For the text-containing cell, return its midpoint in (x, y) coordinate format. 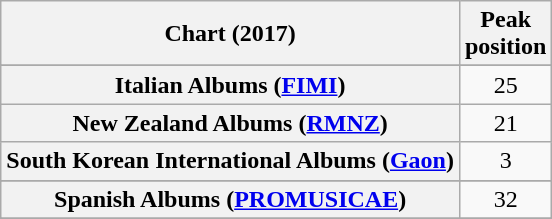
Chart (2017) (230, 34)
3 (505, 161)
South Korean International Albums (Gaon) (230, 161)
21 (505, 123)
32 (505, 199)
Italian Albums (FIMI) (230, 85)
Spanish Albums (PROMUSICAE) (230, 199)
Peak position (505, 34)
25 (505, 85)
New Zealand Albums (RMNZ) (230, 123)
